Return [X, Y] of the center of cell containing provided text 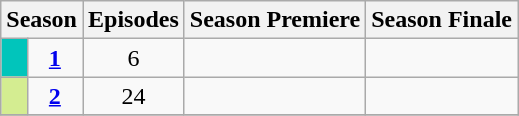
6 [133, 58]
Season [42, 20]
Season Finale [442, 20]
Season Premiere [274, 20]
2 [54, 96]
1 [54, 58]
24 [133, 96]
Episodes [133, 20]
